Locate the cell with the specified text and output its [X, Y] center coordinate. 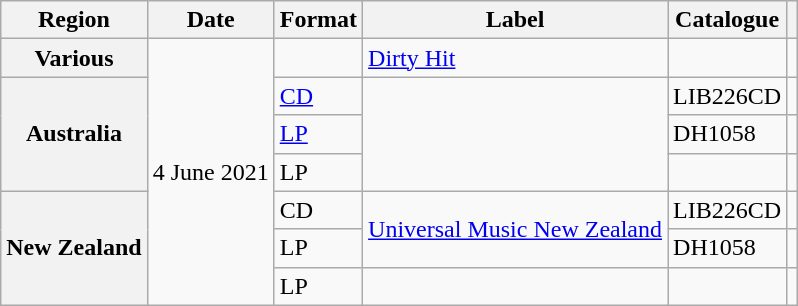
Date [210, 20]
Catalogue [728, 20]
Universal Music New Zealand [516, 229]
New Zealand [74, 248]
Region [74, 20]
Label [516, 20]
Format [318, 20]
Australia [74, 134]
Dirty Hit [516, 58]
4 June 2021 [210, 172]
Various [74, 58]
